Provide the (x, y) coordinate of the cell's center where the given text is located.  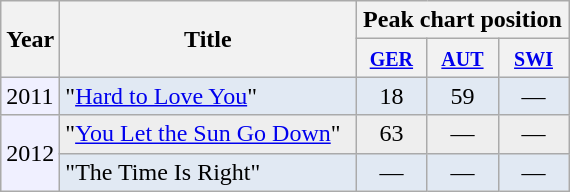
GER (392, 58)
AUT (462, 58)
Title (208, 39)
59 (462, 96)
Year (30, 39)
SWI (534, 58)
63 (392, 134)
2012 (30, 153)
"The Time Is Right" (208, 172)
"You Let the Sun Go Down" (208, 134)
18 (392, 96)
Peak chart position (462, 20)
"Hard to Love You" (208, 96)
2011 (30, 96)
